Capture the cell that displays the provided text and extract its (X, Y) central coordinate. 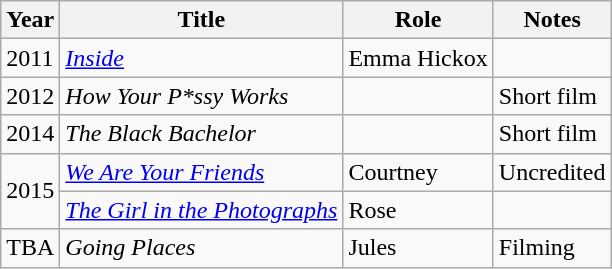
We Are Your Friends (202, 172)
Title (202, 20)
Rose (418, 210)
Going Places (202, 248)
TBA (30, 248)
Filming (552, 248)
How Your P*ssy Works (202, 96)
2012 (30, 96)
Courtney (418, 172)
The Black Bachelor (202, 134)
2011 (30, 58)
Notes (552, 20)
Emma Hickox (418, 58)
Inside (202, 58)
Role (418, 20)
The Girl in the Photographs (202, 210)
2014 (30, 134)
Year (30, 20)
Uncredited (552, 172)
Jules (418, 248)
2015 (30, 191)
